Search for the cell housing the specified text and yield its (X, Y) center coordinate. 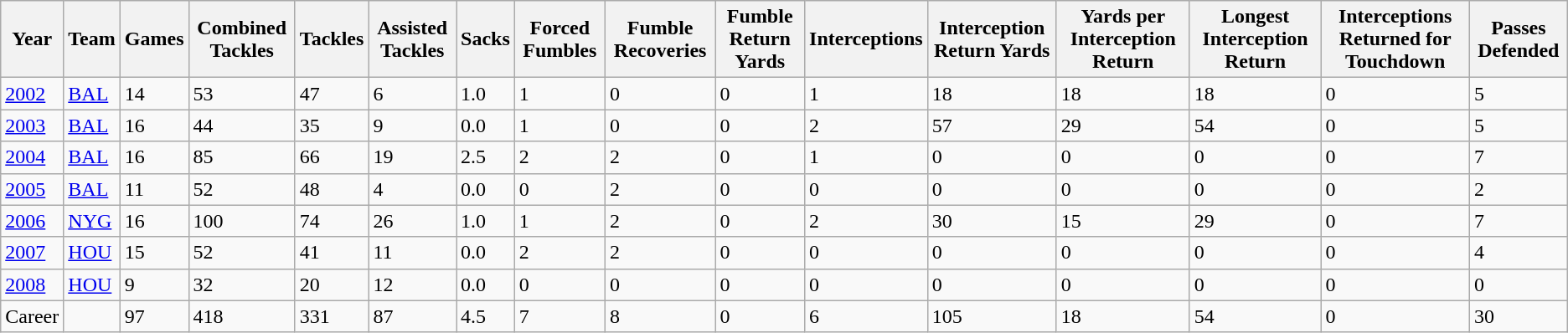
44 (241, 126)
48 (332, 189)
100 (241, 221)
Games (154, 39)
2003 (32, 126)
74 (332, 221)
2005 (32, 189)
32 (241, 284)
66 (332, 157)
Fumble Return Yards (761, 39)
2004 (32, 157)
Interceptions Returned for Touchdown (1395, 39)
2002 (32, 94)
2008 (32, 284)
NYG (92, 221)
418 (241, 316)
Tackles (332, 39)
19 (412, 157)
2.5 (486, 157)
87 (412, 316)
41 (332, 253)
Team (92, 39)
97 (154, 316)
2007 (32, 253)
Longest Interception Return (1255, 39)
Sacks (486, 39)
47 (332, 94)
Interceptions (866, 39)
Combined Tackles (241, 39)
85 (241, 157)
Interception Return Yards (992, 39)
Fumble Recoveries (660, 39)
20 (332, 284)
Assisted Tackles (412, 39)
105 (992, 316)
8 (660, 316)
Career (32, 316)
Year (32, 39)
57 (992, 126)
Yards per Interception Return (1122, 39)
331 (332, 316)
14 (154, 94)
Forced Fumbles (560, 39)
2006 (32, 221)
4.5 (486, 316)
26 (412, 221)
Passes Defended (1518, 39)
12 (412, 284)
53 (241, 94)
35 (332, 126)
